Return the [X, Y] coordinate for the center point of the cell that contains the specified text.  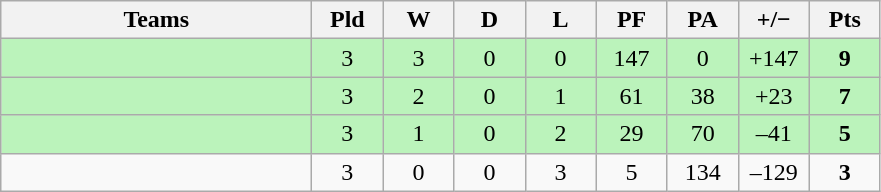
9 [844, 58]
PF [632, 20]
Teams [156, 20]
147 [632, 58]
–41 [774, 134]
Pts [844, 20]
38 [702, 96]
29 [632, 134]
7 [844, 96]
D [490, 20]
PA [702, 20]
+147 [774, 58]
+23 [774, 96]
61 [632, 96]
W [418, 20]
L [560, 20]
134 [702, 172]
Pld [348, 20]
+/− [774, 20]
70 [702, 134]
–129 [774, 172]
